Search for the cell housing the specified text and yield its (x, y) center coordinate. 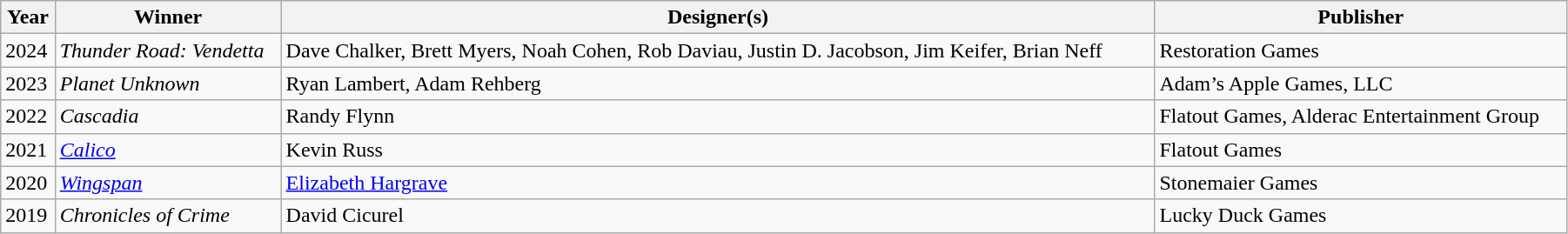
David Cicurel (718, 216)
2019 (28, 216)
Thunder Road: Vendetta (168, 50)
Stonemaier Games (1361, 183)
Flatout Games, Alderac Entertainment Group (1361, 117)
Winner (168, 17)
2024 (28, 50)
Chronicles of Crime (168, 216)
Restoration Games (1361, 50)
2020 (28, 183)
2022 (28, 117)
Lucky Duck Games (1361, 216)
Calico (168, 150)
Designer(s) (718, 17)
2021 (28, 150)
Publisher (1361, 17)
2023 (28, 84)
Year (28, 17)
Wingspan (168, 183)
Randy Flynn (718, 117)
Kevin Russ (718, 150)
Planet Unknown (168, 84)
Cascadia (168, 117)
Ryan Lambert, Adam Rehberg (718, 84)
Elizabeth Hargrave (718, 183)
Flatout Games (1361, 150)
Dave Chalker, Brett Myers, Noah Cohen, Rob Daviau, Justin D. Jacobson, Jim Keifer, Brian Neff (718, 50)
Adam’s Apple Games, LLC (1361, 84)
